Return [X, Y] of the center of cell containing provided text 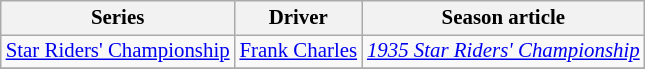
1935 Star Riders' Championship [504, 51]
Star Riders' Championship [118, 51]
Series [118, 18]
Season article [504, 18]
Driver [298, 18]
Frank Charles [298, 51]
